Determine the (X, Y) coordinate at the center of the cell enclosing the given text.  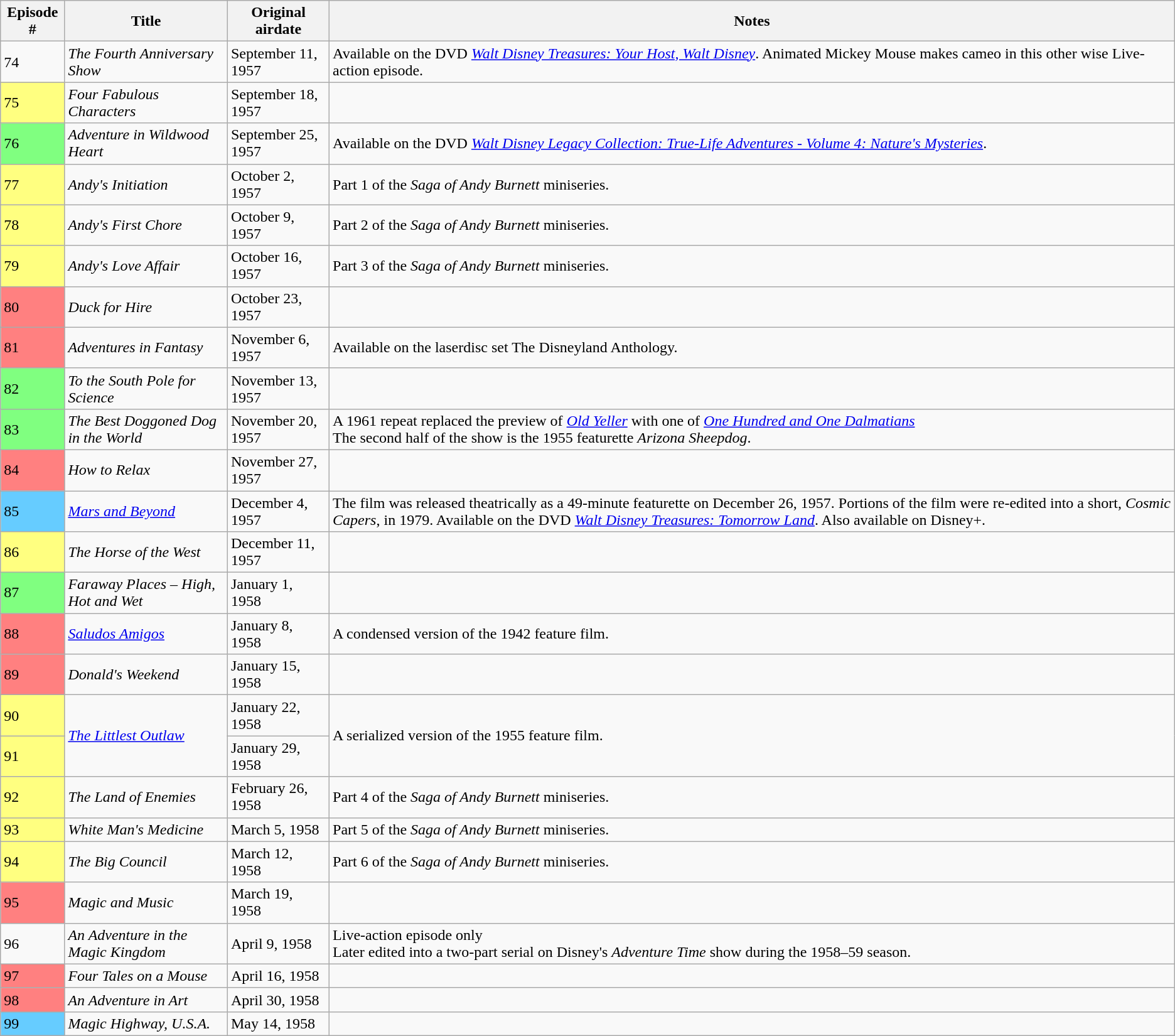
Part 1 of the Saga of Andy Burnett miniseries. (752, 185)
How to Relax (146, 470)
82 (33, 388)
Episode # (33, 21)
January 8, 1958 (278, 634)
The Fourth Anniversary Show (146, 62)
85 (33, 511)
November 13, 1957 (278, 388)
79 (33, 266)
98 (33, 1000)
81 (33, 348)
The Horse of the West (146, 553)
Andy's Initiation (146, 185)
95 (33, 903)
A condensed version of the 1942 feature film. (752, 634)
76 (33, 143)
87 (33, 593)
Title (146, 21)
The Big Council (146, 861)
99 (33, 1023)
Magic Highway, U.S.A. (146, 1023)
Andy's First Chore (146, 225)
96 (33, 943)
84 (33, 470)
Part 2 of the Saga of Andy Burnett miniseries. (752, 225)
Andy's Love Affair (146, 266)
83 (33, 429)
Adventure in Wildwood Heart (146, 143)
December 4, 1957 (278, 511)
October 16, 1957 (278, 266)
January 22, 1958 (278, 716)
February 26, 1958 (278, 797)
Live-action episode only Later edited into a two-part serial on Disney's Adventure Time show during the 1958–59 season. (752, 943)
92 (33, 797)
88 (33, 634)
January 1, 1958 (278, 593)
Donald's Weekend (146, 674)
Mars and Beyond (146, 511)
Four Fabulous Characters (146, 103)
December 11, 1957 (278, 553)
April 16, 1958 (278, 976)
May 14, 1958 (278, 1023)
September 11, 1957 (278, 62)
October 2, 1957 (278, 185)
April 9, 1958 (278, 943)
March 5, 1958 (278, 829)
January 29, 1958 (278, 756)
80 (33, 306)
Duck for Hire (146, 306)
90 (33, 716)
An Adventure in the Magic Kingdom (146, 943)
78 (33, 225)
The Land of Enemies (146, 797)
September 25, 1957 (278, 143)
March 12, 1958 (278, 861)
94 (33, 861)
93 (33, 829)
A serialized version of the 1955 feature film. (752, 736)
September 18, 1957 (278, 103)
White Man's Medicine (146, 829)
October 9, 1957 (278, 225)
91 (33, 756)
November 27, 1957 (278, 470)
The Best Doggoned Dog in the World (146, 429)
97 (33, 976)
Part 5 of the Saga of Andy Burnett miniseries. (752, 829)
Adventures in Fantasy (146, 348)
75 (33, 103)
Part 6 of the Saga of Andy Burnett miniseries. (752, 861)
To the South Pole for Science (146, 388)
Available on the DVD Walt Disney Legacy Collection: True-Life Adventures - Volume 4: Nature's Mysteries. (752, 143)
October 23, 1957 (278, 306)
77 (33, 185)
The Littlest Outlaw (146, 736)
April 30, 1958 (278, 1000)
Available on the DVD Walt Disney Treasures: Your Host, Walt Disney. Animated Mickey Mouse makes cameo in this other wise Live-action episode. (752, 62)
March 19, 1958 (278, 903)
November 6, 1957 (278, 348)
74 (33, 62)
Part 4 of the Saga of Andy Burnett miniseries. (752, 797)
Original airdate (278, 21)
86 (33, 553)
Faraway Places – High, Hot and Wet (146, 593)
January 15, 1958 (278, 674)
Available on the laserdisc set The Disneyland Anthology. (752, 348)
November 20, 1957 (278, 429)
An Adventure in Art (146, 1000)
Magic and Music (146, 903)
89 (33, 674)
Four Tales on a Mouse (146, 976)
Notes (752, 21)
Part 3 of the Saga of Andy Burnett miniseries. (752, 266)
Saludos Amigos (146, 634)
